Output the (X, Y) coordinate of the center of the cell containing the given text.  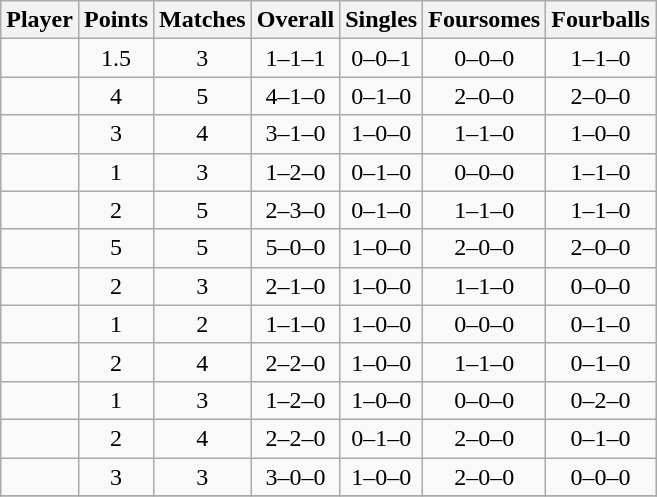
Matches (203, 20)
3–0–0 (295, 477)
4–1–0 (295, 96)
Singles (382, 20)
Player (40, 20)
Fourballs (601, 20)
Points (116, 20)
1–1–1 (295, 58)
2–1–0 (295, 286)
3–1–0 (295, 134)
1.5 (116, 58)
Foursomes (484, 20)
5–0–0 (295, 248)
Overall (295, 20)
0–2–0 (601, 400)
2–3–0 (295, 210)
0–0–1 (382, 58)
